Determine the [X, Y] coordinate at the center of the cell enclosing the given text.  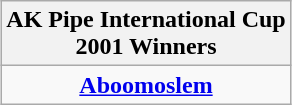
AK Pipe International Cup 2001 Winners [146, 34]
Aboomoslem [146, 85]
